Extract the [X, Y] coordinate from the center of the cell holding the provided text.  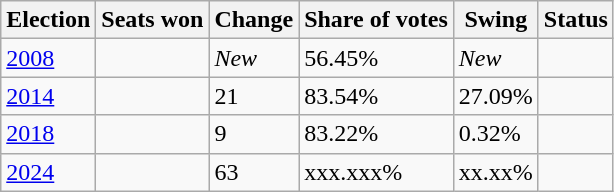
27.09% [496, 96]
Swing [496, 20]
Share of votes [376, 20]
2014 [48, 96]
Seats won [152, 20]
2008 [48, 58]
Status [576, 20]
xxx.xxx% [376, 172]
Change [254, 20]
56.45% [376, 58]
2024 [48, 172]
2018 [48, 134]
Election [48, 20]
9 [254, 134]
83.22% [376, 134]
21 [254, 96]
83.54% [376, 96]
0.32% [496, 134]
63 [254, 172]
xx.xx% [496, 172]
